For the text-containing cell, return its midpoint in (x, y) coordinate format. 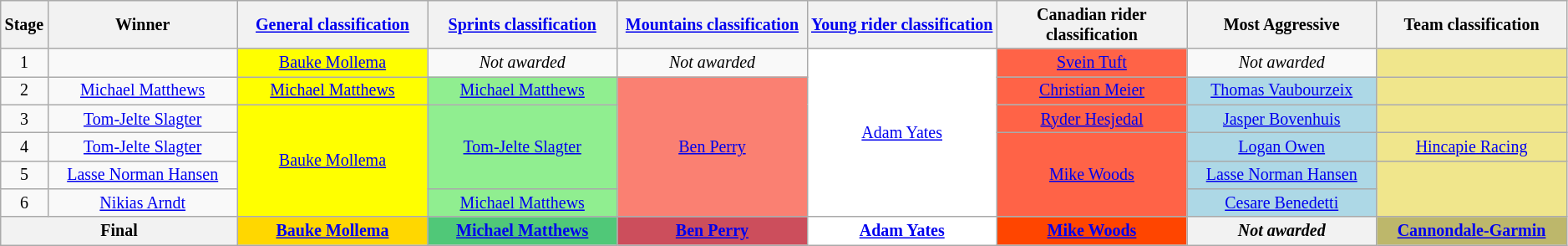
Cannondale-Garmin (1472, 231)
Stage (24, 25)
6 (24, 202)
Jasper Bovenhuis (1281, 119)
Svein Tuft (1091, 64)
Christian Meier (1091, 90)
Sprints classification (523, 25)
2 (24, 90)
Ryder Hesjedal (1091, 119)
Winner (142, 25)
Young rider classification (902, 25)
Nikias Arndt (142, 202)
Team classification (1472, 25)
Hincapie Racing (1472, 147)
Most Aggressive (1281, 25)
Thomas Vaubourzeix (1281, 90)
General classification (332, 25)
1 (24, 64)
4 (24, 147)
3 (24, 119)
Canadian rider classification (1091, 25)
5 (24, 174)
Logan Owen (1281, 147)
Final (119, 231)
Mountains classification (712, 25)
Cesare Benedetti (1281, 202)
